Extract the [x, y] coordinate from the center of the cell holding the provided text.  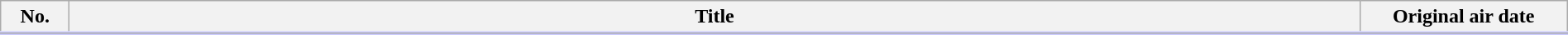
Original air date [1464, 17]
Title [715, 17]
No. [35, 17]
